Return the (X, Y) coordinate for the center point of the cell that contains the specified text.  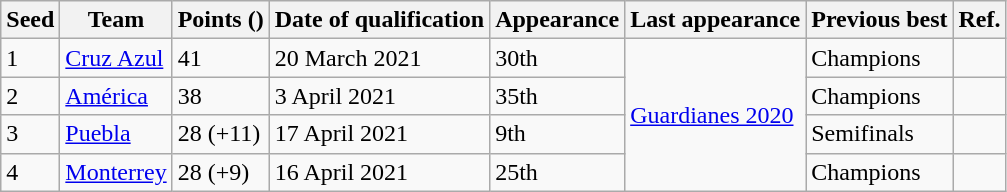
1 (30, 58)
30th (558, 58)
Team (116, 20)
2 (30, 96)
Seed (30, 20)
20 March 2021 (379, 58)
Previous best (880, 20)
3 (30, 134)
28 (+9) (220, 172)
Cruz Azul (116, 58)
Semifinals (880, 134)
28 (+11) (220, 134)
Guardianes 2020 (716, 115)
Last appearance (716, 20)
41 (220, 58)
16 April 2021 (379, 172)
Monterrey (116, 172)
América (116, 96)
Appearance (558, 20)
Points () (220, 20)
4 (30, 172)
Ref. (980, 20)
38 (220, 96)
3 April 2021 (379, 96)
17 April 2021 (379, 134)
25th (558, 172)
Puebla (116, 134)
9th (558, 134)
35th (558, 96)
Date of qualification (379, 20)
